Detect which cell encompasses the target text, then output its [X, Y] center coordinate. 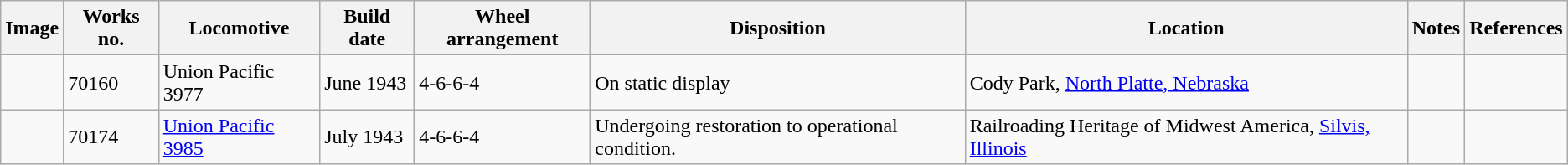
Union Pacific 3985 [239, 137]
Wheel arrangement [503, 28]
70160 [111, 82]
Notes [1436, 28]
Locomotive [239, 28]
Railroading Heritage of Midwest America, Silvis, Illinois [1186, 137]
Image [32, 28]
Cody Park, North Platte, Nebraska [1186, 82]
Works no. [111, 28]
Union Pacific 3977 [239, 82]
On static display [777, 82]
Build date [367, 28]
Undergoing restoration to operational condition. [777, 137]
Location [1186, 28]
References [1516, 28]
Disposition [777, 28]
70174 [111, 137]
July 1943 [367, 137]
June 1943 [367, 82]
